Scan for the cell matching the given text and deliver its (x, y) coordinate at center. 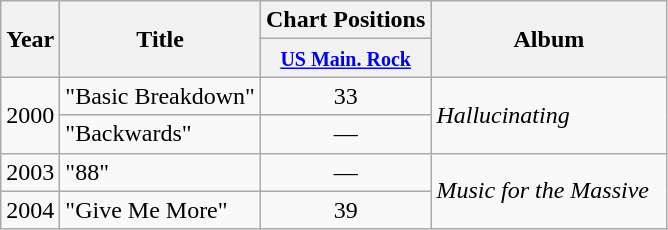
Title (160, 39)
"Give Me More" (160, 210)
2000 (30, 115)
Hallucinating (549, 115)
33 (345, 96)
"Basic Breakdown" (160, 96)
Album (549, 39)
2004 (30, 210)
Music for the Massive (549, 191)
"88" (160, 172)
US Main. Rock (345, 58)
Year (30, 39)
"Backwards" (160, 134)
2003 (30, 172)
39 (345, 210)
Chart Positions (345, 20)
